Find where the given text appears and provide that cell's center as [x, y] coordinate. 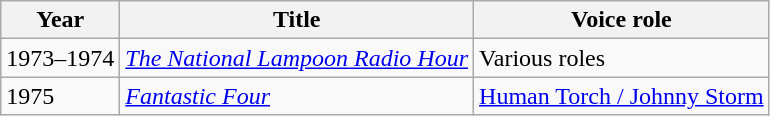
Year [60, 20]
The National Lampoon Radio Hour [297, 58]
Title [297, 20]
Voice role [622, 20]
1973–1974 [60, 58]
1975 [60, 96]
Various roles [622, 58]
Fantastic Four [297, 96]
Human Torch / Johnny Storm [622, 96]
